Scan for the cell matching the given text and deliver its (X, Y) coordinate at center. 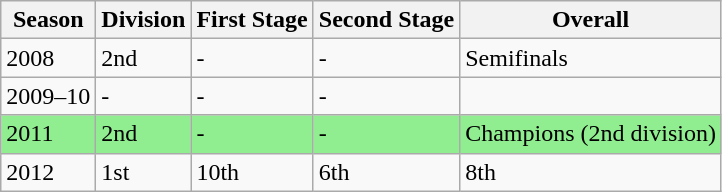
6th (386, 172)
Champions (2nd division) (591, 134)
2008 (48, 58)
Second Stage (386, 20)
First Stage (252, 20)
2012 (48, 172)
Division (144, 20)
Semifinals (591, 58)
8th (591, 172)
2011 (48, 134)
10th (252, 172)
Season (48, 20)
2009–10 (48, 96)
Overall (591, 20)
1st (144, 172)
